Identify which cell holds the provided text, then report its (X, Y) central coordinate. 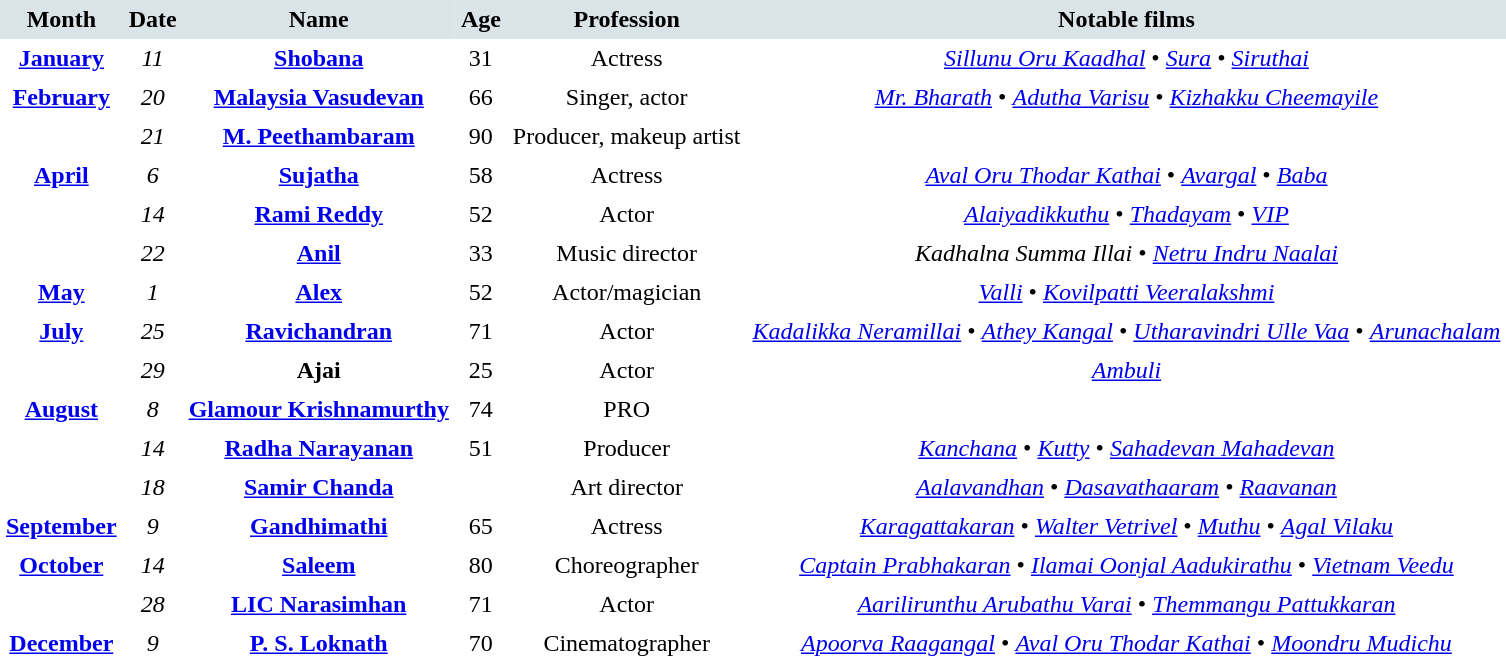
18 (153, 488)
Date (153, 20)
January (62, 58)
Rami Reddy (319, 214)
Samir Chanda (319, 488)
11 (153, 58)
66 (481, 98)
M. Peethambaram (319, 136)
Alex (319, 292)
July (62, 351)
80 (481, 566)
September (62, 526)
PRO (627, 410)
20 (153, 98)
Producer, makeup artist (627, 136)
1 (153, 292)
90 (481, 136)
28 (153, 604)
6 (153, 176)
22 (153, 254)
Choreographer (627, 566)
May (62, 292)
Age (481, 20)
Shobana (319, 58)
April (62, 214)
Anil (319, 254)
51 (481, 448)
9 (153, 526)
Saleem (319, 566)
October (62, 585)
LIC Narasimhan (319, 604)
Art director (627, 488)
8 (153, 410)
58 (481, 176)
Ajai (319, 370)
Singer, actor (627, 98)
Actor/magician (627, 292)
February (62, 117)
74 (481, 410)
Malaysia Vasudevan (319, 98)
Glamour Krishnamurthy (319, 410)
65 (481, 526)
Radha Narayanan (319, 448)
Sujatha (319, 176)
29 (153, 370)
Producer (627, 448)
21 (153, 136)
Ravichandran (319, 332)
Month (62, 20)
Name (319, 20)
Gandhimathi (319, 526)
Profession (627, 20)
31 (481, 58)
August (62, 448)
Music director (627, 254)
33 (481, 254)
